Provide the [x, y] coordinate of the cell's center where the given text is located.  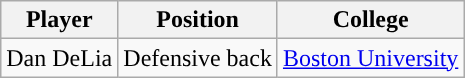
Player [60, 20]
College [370, 20]
Boston University [370, 58]
Dan DeLia [60, 58]
Defensive back [198, 58]
Position [198, 20]
